Extract the (x, y) coordinate from the center of the cell holding the provided text.  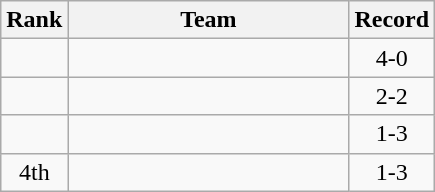
Rank (34, 20)
4-0 (392, 58)
Record (392, 20)
4th (34, 172)
2-2 (392, 96)
Team (208, 20)
